Capture the cell that displays the provided text and extract its [x, y] central coordinate. 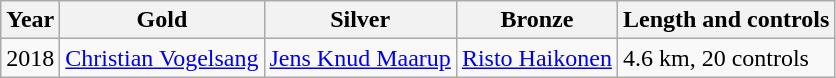
Jens Knud Maarup [360, 58]
Bronze [536, 20]
4.6 km, 20 controls [726, 58]
Silver [360, 20]
Length and controls [726, 20]
2018 [30, 58]
Risto Haikonen [536, 58]
Year [30, 20]
Christian Vogelsang [162, 58]
Gold [162, 20]
